From the cell containing the given text, extract its center point as (x, y) coordinate. 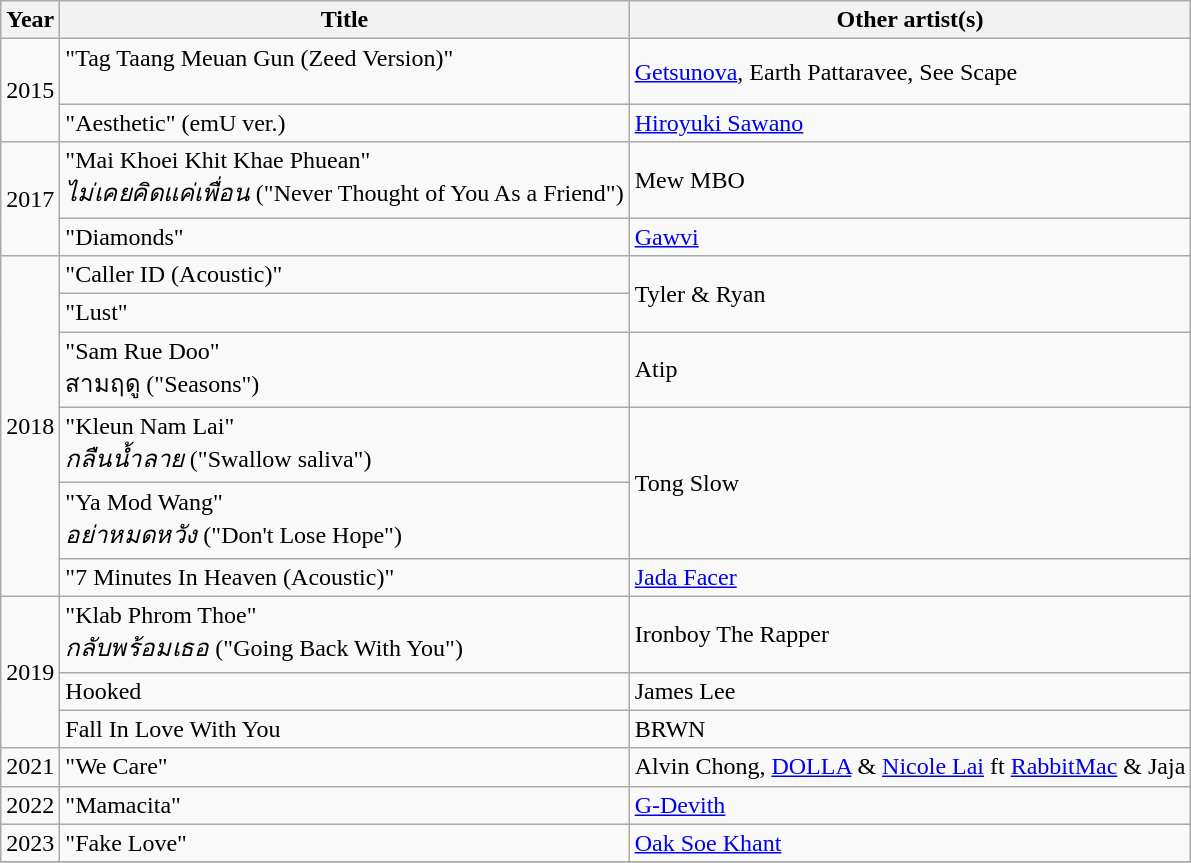
Fall In Love With You (344, 729)
Jada Facer (910, 577)
Alvin Chong, DOLLA & Nicole Lai ft RabbitMac & Jaja (910, 767)
"Ya Mod Wang"อย่าหมดหวัง ("Don't Lose Hope") (344, 521)
BRWN (910, 729)
Hiroyuki Sawano (910, 123)
James Lee (910, 691)
"7 Minutes In Heaven (Acoustic)" (344, 577)
"Caller ID (Acoustic)" (344, 275)
G-Devith (910, 805)
2015 (30, 90)
Title (344, 20)
2022 (30, 805)
Ironboy The Rapper (910, 634)
Getsunova, Earth Pattaravee, See Scape (910, 72)
"Sam Rue Doo" สามฤดู ("Seasons") (344, 370)
Tyler & Ryan (910, 294)
Gawvi (910, 237)
Mew MBO (910, 180)
2021 (30, 767)
Tong Slow (910, 482)
"Lust" (344, 313)
"Tag Taang Meuan Gun (Zeed Version)" (344, 72)
"Mamacita" (344, 805)
"Mai Khoei Khit Khae Phuean" ไม่เคยคิดแค่เพื่อน ("Never Thought of You As a Friend") (344, 180)
Other artist(s) (910, 20)
Atip (910, 370)
"Klab Phrom Thoe" กลับพร้อมเธอ ("Going Back With You") (344, 634)
"Kleun Nam Lai" กลืนนํ้าลาย ("Swallow saliva") (344, 445)
Oak Soe Khant (910, 843)
"Diamonds" (344, 237)
2017 (30, 199)
"Aesthetic" (emU ver.) (344, 123)
2023 (30, 843)
Year (30, 20)
2018 (30, 426)
2019 (30, 672)
Hooked (344, 691)
"We Care" (344, 767)
"Fake Love" (344, 843)
